Return [x, y] of the center of cell containing provided text 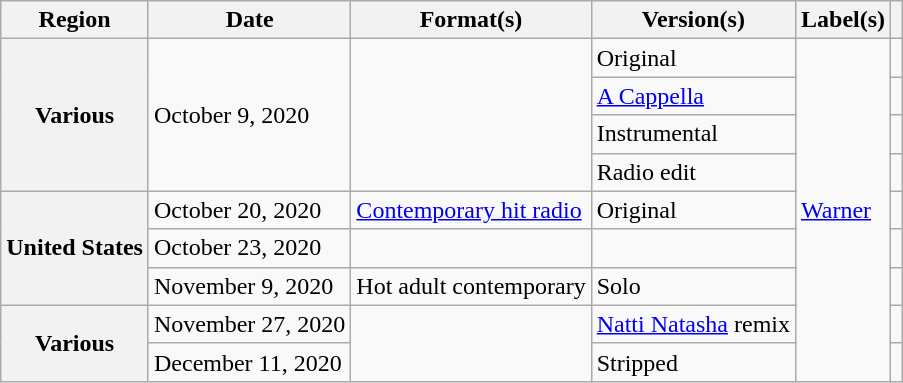
Format(s) [471, 20]
Contemporary hit radio [471, 210]
Warner [844, 210]
Solo [693, 286]
November 9, 2020 [249, 286]
October 9, 2020 [249, 115]
Region [75, 20]
Hot adult contemporary [471, 286]
Instrumental [693, 134]
Label(s) [844, 20]
A Cappella [693, 96]
December 11, 2020 [249, 362]
October 23, 2020 [249, 248]
November 27, 2020 [249, 324]
Radio edit [693, 172]
October 20, 2020 [249, 210]
Date [249, 20]
Stripped [693, 362]
United States [75, 248]
Version(s) [693, 20]
Natti Natasha remix [693, 324]
